Find where the given text appears and provide that cell's center as (X, Y) coordinate. 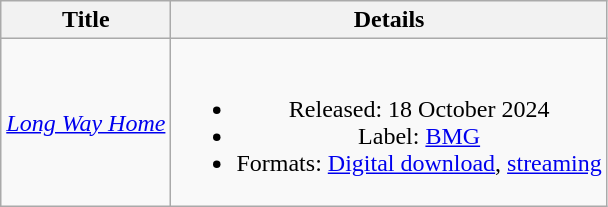
Long Way Home (86, 122)
Details (389, 20)
Title (86, 20)
Released: 18 October 2024Label: BMGFormats: Digital download, streaming (389, 122)
